From the cell containing the given text, extract its center point as [X, Y] coordinate. 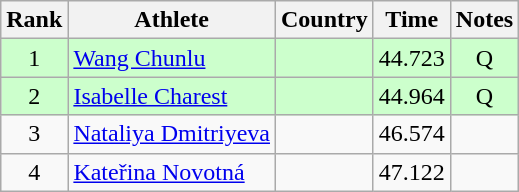
4 [34, 172]
Country [325, 20]
Nataliya Dmitriyeva [172, 134]
44.964 [412, 96]
Rank [34, 20]
Wang Chunlu [172, 58]
1 [34, 58]
Isabelle Charest [172, 96]
44.723 [412, 58]
Time [412, 20]
2 [34, 96]
47.122 [412, 172]
Notes [484, 20]
3 [34, 134]
Kateřina Novotná [172, 172]
46.574 [412, 134]
Athlete [172, 20]
